Return (X, Y) of the center of cell containing provided text 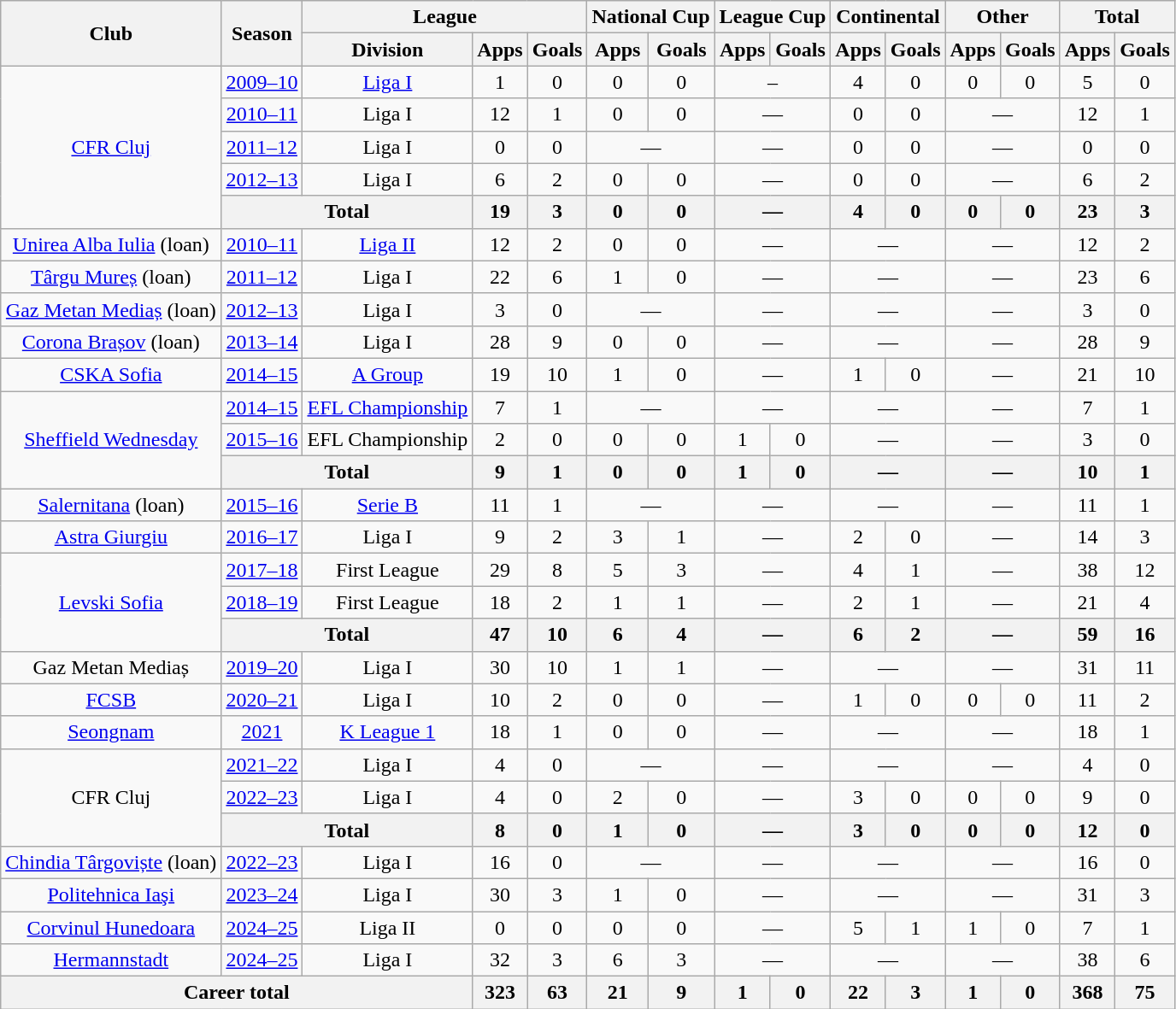
47 (500, 635)
14 (1087, 537)
League Cup (773, 17)
2021–22 (262, 765)
29 (500, 570)
Seongnam (111, 732)
National Cup (651, 17)
CSKA Sofia (111, 374)
32 (500, 960)
2016–17 (262, 537)
Hermannstadt (111, 960)
2020–21 (262, 700)
2021 (262, 732)
2017–18 (262, 570)
Gaz Metan Mediaș (111, 667)
K League 1 (388, 732)
Salernitana (loan) (111, 505)
368 (1087, 993)
63 (557, 993)
– (773, 82)
59 (1087, 635)
Târgu Mureș (loan) (111, 277)
Career total (237, 993)
2019–20 (262, 667)
Division (388, 50)
A Group (388, 374)
Club (111, 33)
Unirea Alba Iulia (loan) (111, 244)
Other (1003, 17)
Astra Giurgiu (111, 537)
323 (500, 993)
Chindia Târgoviște (loan) (111, 862)
Gaz Metan Mediaș (loan) (111, 309)
League (444, 17)
Continental (888, 17)
Corvinul Hunedoara (111, 927)
Levski Sofia (111, 602)
2009–10 (262, 82)
2013–14 (262, 342)
Corona Brașov (loan) (111, 342)
Politehnica Iaşi (111, 895)
75 (1145, 993)
Sheffield Wednesday (111, 440)
2023–24 (262, 895)
2018–19 (262, 602)
Serie B (388, 505)
Season (262, 33)
FCSB (111, 700)
